Scan for the cell matching the given text and deliver its (x, y) coordinate at center. 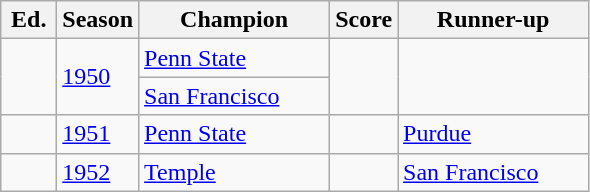
1952 (98, 172)
Season (98, 20)
1950 (98, 77)
Temple (234, 172)
Runner-up (494, 20)
Champion (234, 20)
Score (364, 20)
Purdue (494, 134)
Ed. (29, 20)
1951 (98, 134)
